Detect which cell encompasses the target text, then output its [X, Y] center coordinate. 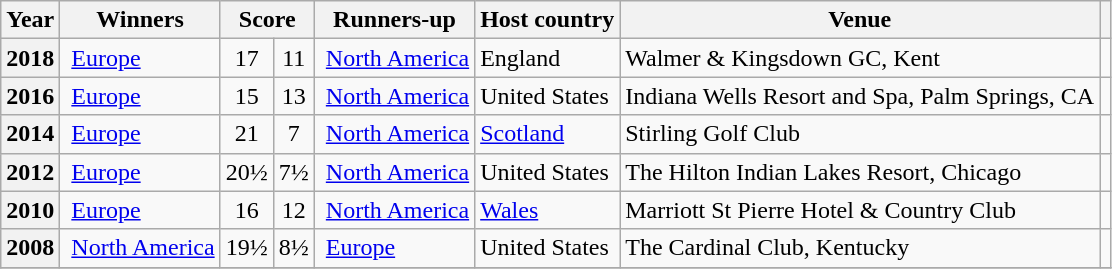
21 [246, 134]
Year [30, 20]
Wales [548, 210]
11 [294, 58]
17 [246, 58]
Stirling Golf Club [860, 134]
2016 [30, 96]
15 [246, 96]
Score [267, 20]
16 [246, 210]
13 [294, 96]
England [548, 58]
The Cardinal Club, Kentucky [860, 248]
Scotland [548, 134]
Host country [548, 20]
Marriott St Pierre Hotel & Country Club [860, 210]
2010 [30, 210]
20½ [246, 172]
7½ [294, 172]
2014 [30, 134]
Venue [860, 20]
7 [294, 134]
12 [294, 210]
19½ [246, 248]
8½ [294, 248]
Walmer & Kingsdown GC, Kent [860, 58]
2008 [30, 248]
2018 [30, 58]
Indiana Wells Resort and Spa, Palm Springs, CA [860, 96]
Runners-up [394, 20]
The Hilton Indian Lakes Resort, Chicago [860, 172]
Winners [140, 20]
2012 [30, 172]
